Extract the [X, Y] coordinate from the center of the cell holding the provided text.  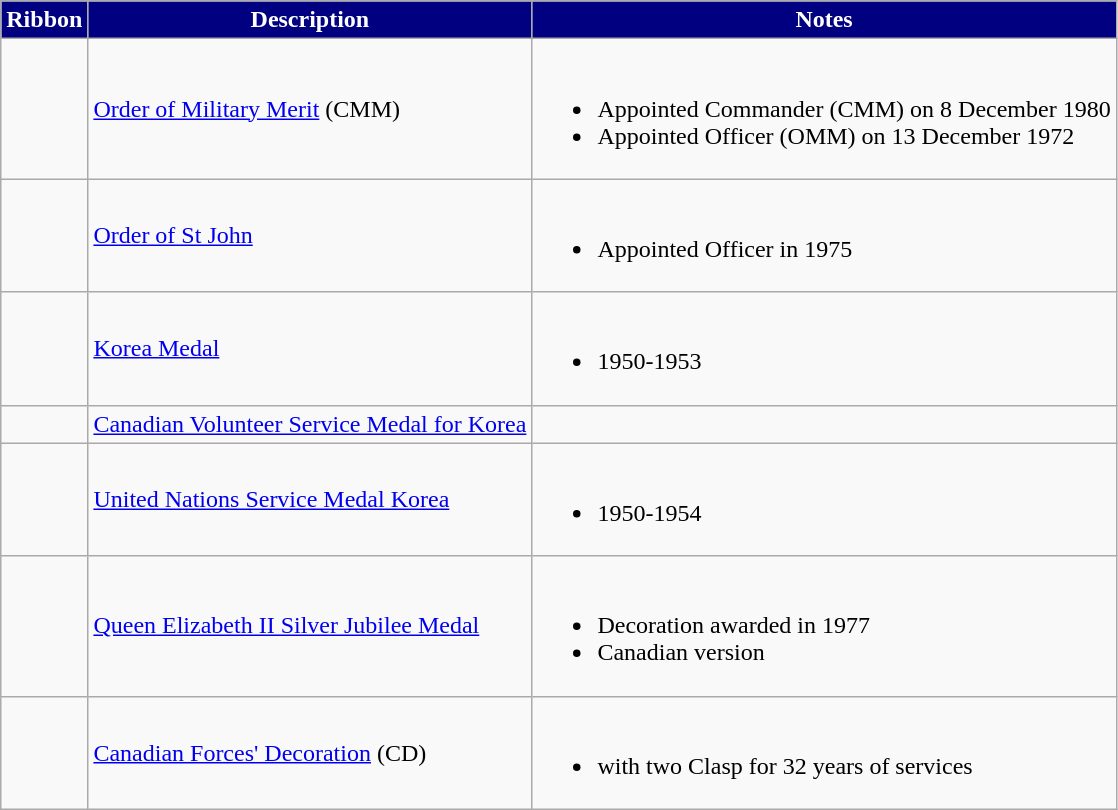
with two Clasp for 32 years of services [824, 752]
Queen Elizabeth II Silver Jubilee Medal [310, 626]
Korea Medal [310, 348]
Ribbon [44, 20]
Description [310, 20]
Notes [824, 20]
Order of St John [310, 236]
Canadian Volunteer Service Medal for Korea [310, 424]
Order of Military Merit (CMM) [310, 109]
Appointed Officer in 1975 [824, 236]
United Nations Service Medal Korea [310, 500]
Canadian Forces' Decoration (CD) [310, 752]
1950-1953 [824, 348]
Decoration awarded in 1977Canadian version [824, 626]
1950-1954 [824, 500]
Appointed Commander (CMM) on 8 December 1980Appointed Officer (OMM) on 13 December 1972 [824, 109]
